Detect which cell encompasses the target text, then output its [x, y] center coordinate. 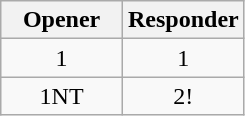
1NT [62, 96]
Responder [183, 20]
2! [183, 96]
Opener [62, 20]
